Capture the cell that displays the provided text and extract its [x, y] central coordinate. 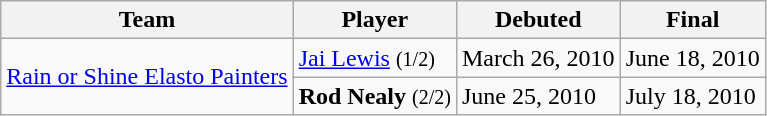
June 18, 2010 [692, 58]
Rod Nealy (2/2) [374, 96]
June 25, 2010 [538, 96]
March 26, 2010 [538, 58]
Debuted [538, 20]
Rain or Shine Elasto Painters [147, 77]
Team [147, 20]
Jai Lewis (1/2) [374, 58]
July 18, 2010 [692, 96]
Player [374, 20]
Final [692, 20]
